Extract the (X, Y) coordinate from the center of the cell holding the provided text.  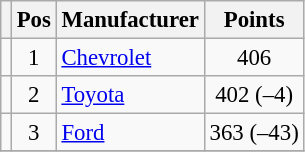
2 (34, 95)
Pos (34, 20)
406 (254, 58)
Ford (130, 133)
Chevrolet (130, 58)
Manufacturer (130, 20)
363 (–43) (254, 133)
Toyota (130, 95)
Points (254, 20)
3 (34, 133)
402 (–4) (254, 95)
1 (34, 58)
